Detect which cell encompasses the target text, then output its (x, y) center coordinate. 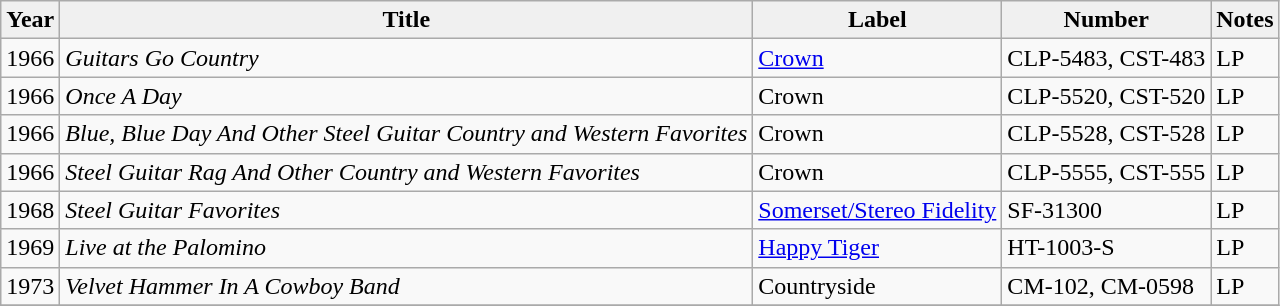
Steel Guitar Favorites (406, 210)
Title (406, 20)
Somerset/Stereo Fidelity (878, 210)
Live at the Palomino (406, 248)
CLP-5483, CST-483 (1106, 58)
1973 (30, 286)
1968 (30, 210)
Year (30, 20)
Number (1106, 20)
SF-31300 (1106, 210)
CLP-5520, CST-520 (1106, 96)
Velvet Hammer In A Cowboy Band (406, 286)
Steel Guitar Rag And Other Country and Western Favorites (406, 172)
Countryside (878, 286)
CLP-5555, CST-555 (1106, 172)
CM-102, CM-0598 (1106, 286)
1969 (30, 248)
HT-1003-S (1106, 248)
Once A Day (406, 96)
Blue, Blue Day And Other Steel Guitar Country and Western Favorites (406, 134)
CLP-5528, CST-528 (1106, 134)
Label (878, 20)
Guitars Go Country (406, 58)
Happy Tiger (878, 248)
Notes (1245, 20)
